Extract the [X, Y] coordinate from the center of the cell holding the provided text.  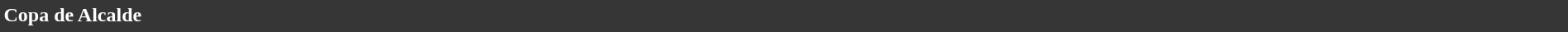
Copa de Alcalde [784, 15]
